Output the (X, Y) coordinate of the center of the cell containing the given text.  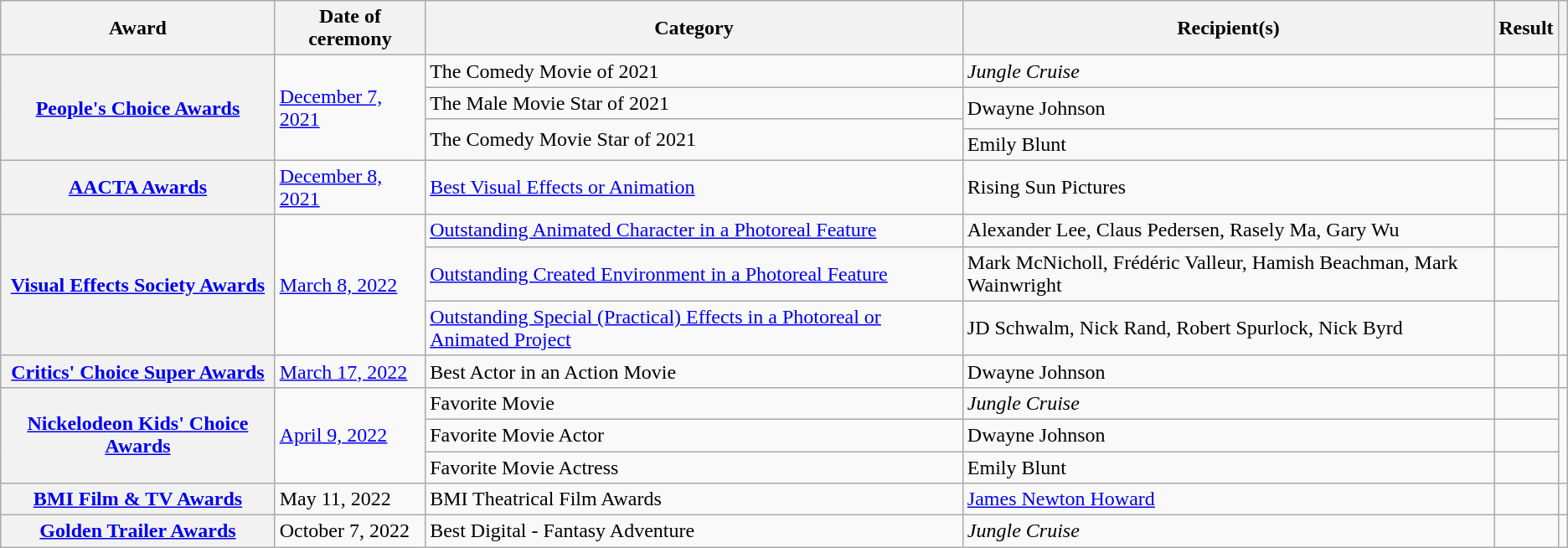
Visual Effects Society Awards (137, 285)
The Comedy Movie of 2021 (694, 71)
Critics' Choice Super Awards (137, 371)
BMI Theatrical Film Awards (694, 499)
People's Choice Awards (137, 107)
Date of ceremony (350, 28)
James Newton Howard (1228, 499)
Outstanding Animated Character in a Photoreal Feature (694, 230)
March 8, 2022 (350, 285)
May 11, 2022 (350, 499)
April 9, 2022 (350, 435)
Favorite Movie Actress (694, 467)
Outstanding Special (Practical) Effects in a Photoreal or Animated Project (694, 328)
Best Digital - Fantasy Adventure (694, 531)
Favorite Movie Actor (694, 435)
Favorite Movie (694, 403)
Recipient(s) (1228, 28)
Rising Sun Pictures (1228, 188)
AACTA Awards (137, 188)
December 7, 2021 (350, 107)
The Male Movie Star of 2021 (694, 103)
JD Schwalm, Nick Rand, Robert Spurlock, Nick Byrd (1228, 328)
The Comedy Movie Star of 2021 (694, 139)
Best Visual Effects or Animation (694, 188)
March 17, 2022 (350, 371)
Best Actor in an Action Movie (694, 371)
BMI Film & TV Awards (137, 499)
Mark McNicholl, Frédéric Valleur, Hamish Beachman, Mark Wainwright (1228, 273)
Award (137, 28)
Category (694, 28)
Golden Trailer Awards (137, 531)
December 8, 2021 (350, 188)
October 7, 2022 (350, 531)
Nickelodeon Kids' Choice Awards (137, 435)
Alexander Lee, Claus Pedersen, Rasely Ma, Gary Wu (1228, 230)
Result (1526, 28)
Outstanding Created Environment in a Photoreal Feature (694, 273)
